For the text-containing cell, return its midpoint in [x, y] coordinate format. 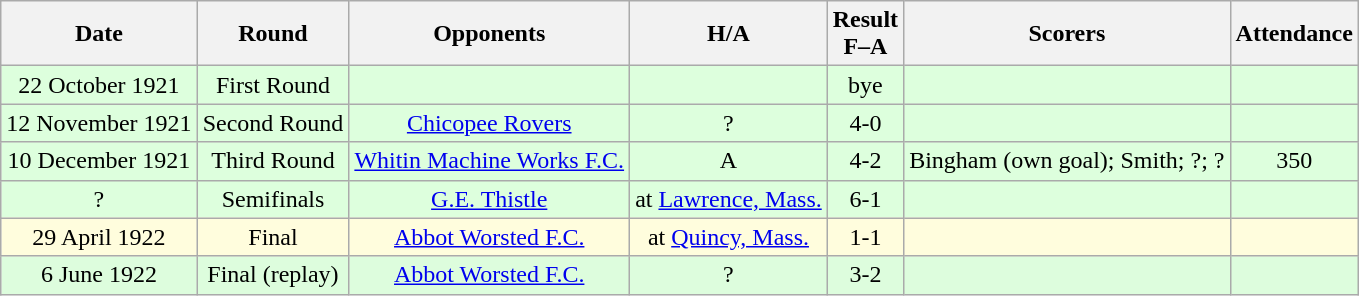
at Quincy, Mass. [729, 237]
ResultF–A [865, 34]
at Lawrence, Mass. [729, 199]
3-2 [865, 275]
Whitin Machine Works F.C. [490, 161]
H/A [729, 34]
Scorers [1067, 34]
29 April 1922 [99, 237]
Third Round [273, 161]
Bingham (own goal); Smith; ?; ? [1067, 161]
Final [273, 237]
10 December 1921 [99, 161]
Semifinals [273, 199]
Final (replay) [273, 275]
Round [273, 34]
6-1 [865, 199]
Opponents [490, 34]
4-2 [865, 161]
12 November 1921 [99, 123]
Date [99, 34]
First Round [273, 85]
Chicopee Rovers [490, 123]
Attendance [1294, 34]
4-0 [865, 123]
22 October 1921 [99, 85]
Second Round [273, 123]
1-1 [865, 237]
G.E. Thistle [490, 199]
A [729, 161]
6 June 1922 [99, 275]
bye [865, 85]
350 [1294, 161]
